Determine the (x, y) coordinate at the center of the cell enclosing the given text.  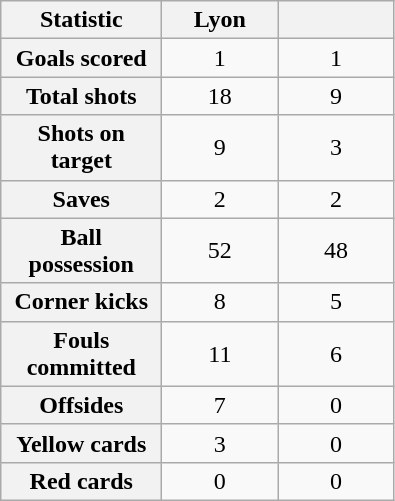
52 (220, 250)
Saves (82, 199)
Offsides (82, 405)
Fouls committed (82, 354)
Shots on target (82, 148)
5 (336, 302)
Ball possession (82, 250)
8 (220, 302)
Red cards (82, 481)
6 (336, 354)
11 (220, 354)
Goals scored (82, 58)
Yellow cards (82, 443)
7 (220, 405)
Total shots (82, 96)
18 (220, 96)
48 (336, 250)
Lyon (220, 20)
Statistic (82, 20)
Corner kicks (82, 302)
